Output the [x, y] coordinate of the center of the cell containing the given text.  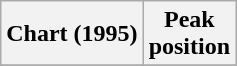
Chart (1995) [72, 34]
Peakposition [189, 34]
